Identify which cell holds the provided text, then report its (x, y) central coordinate. 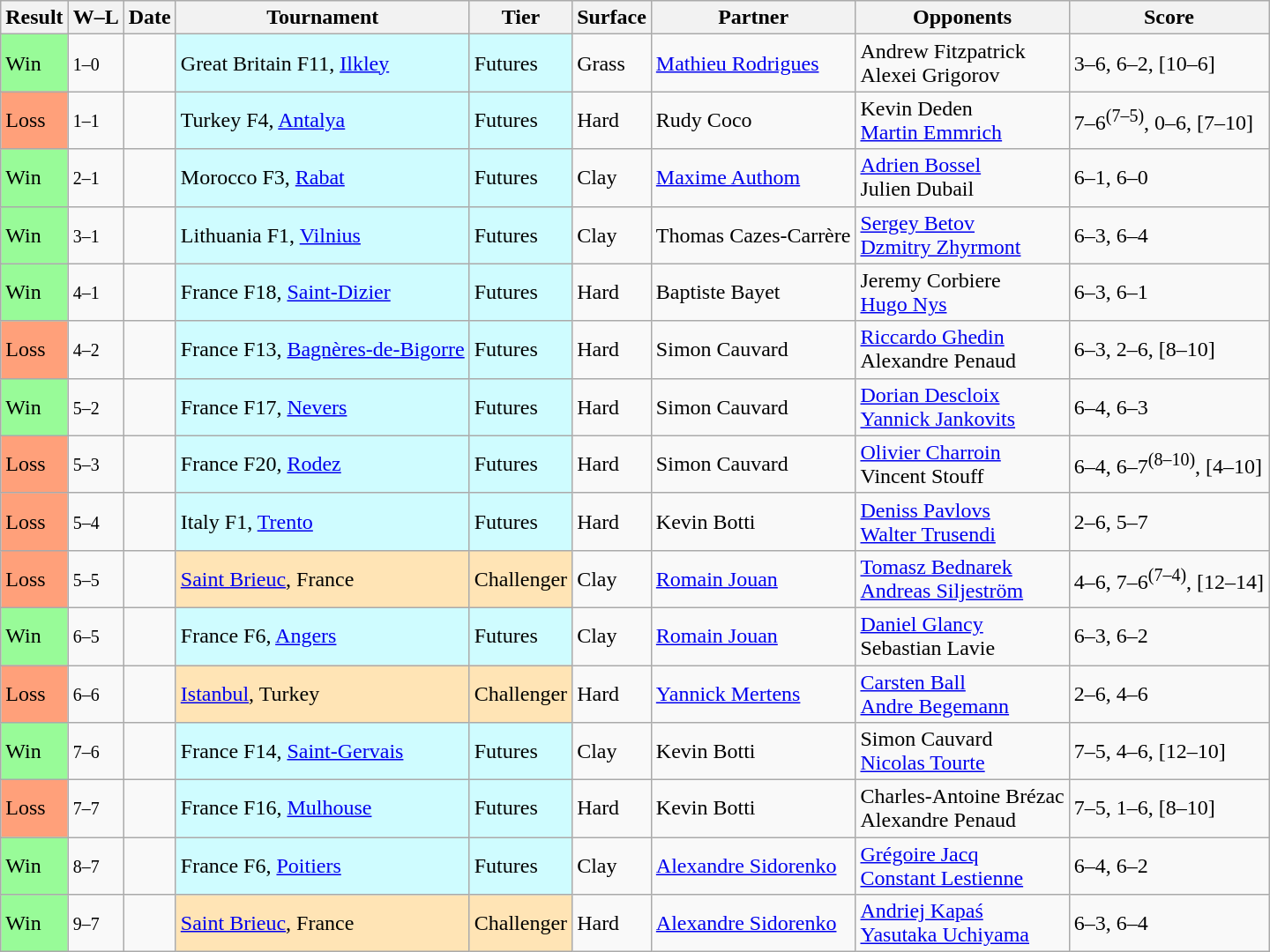
Simon Cauvard Nicolas Tourte (962, 751)
Istanbul, Turkey (323, 693)
France F14, Saint-Gervais (323, 751)
5–5 (95, 578)
Dorian Descloix Yannick Jankovits (962, 407)
7–7 (95, 809)
Date (150, 18)
Score (1169, 18)
3–1 (95, 234)
Daniel Glancy Sebastian Lavie (962, 636)
W–L (95, 18)
5–3 (95, 464)
Surface (612, 18)
Kevin Deden Martin Emmrich (962, 120)
Sergey Betov Dzmitry Zhyrmont (962, 234)
Grégoire Jacq Constant Lestienne (962, 866)
4–1 (95, 293)
France F16, Mulhouse (323, 809)
7–5, 4–6, [12–10] (1169, 751)
France F20, Rodez (323, 464)
2–6, 4–6 (1169, 693)
Adrien Bossel Julien Dubail (962, 178)
Maxime Authom (753, 178)
Tomasz Bednarek Andreas Siljeström (962, 578)
Deniss Pavlovs Walter Trusendi (962, 522)
Result (34, 18)
6–1, 6–0 (1169, 178)
France F13, Bagnères-de-Bigorre (323, 349)
Charles-Antoine Brézac Alexandre Penaud (962, 809)
5–2 (95, 407)
Thomas Cazes-Carrère (753, 234)
France F18, Saint-Dizier (323, 293)
Partner (753, 18)
France F17, Nevers (323, 407)
Riccardo Ghedin Alexandre Penaud (962, 349)
6–3, 6–2 (1169, 636)
6–6 (95, 693)
Tier (520, 18)
Yannick Mertens (753, 693)
Olivier Charroin Vincent Stouff (962, 464)
7–6 (95, 751)
6–4, 6–3 (1169, 407)
Great Britain F11, Ilkley (323, 63)
7–5, 1–6, [8–10] (1169, 809)
Turkey F4, Antalya (323, 120)
1–0 (95, 63)
France F6, Poitiers (323, 866)
3–6, 6–2, [10–6] (1169, 63)
9–7 (95, 924)
6–3, 6–1 (1169, 293)
Morocco F3, Rabat (323, 178)
Jeremy Corbiere Hugo Nys (962, 293)
Tournament (323, 18)
Andrew Fitzpatrick Alexei Grigorov (962, 63)
Italy F1, Trento (323, 522)
6–3, 2–6, [8–10] (1169, 349)
7–6(7–5), 0–6, [7–10] (1169, 120)
4–6, 7–6(7–4), [12–14] (1169, 578)
6–5 (95, 636)
Rudy Coco (753, 120)
Andriej Kapaś Yasutaka Uchiyama (962, 924)
Opponents (962, 18)
8–7 (95, 866)
2–1 (95, 178)
Lithuania F1, Vilnius (323, 234)
Grass (612, 63)
6–4, 6–7(8–10), [4–10] (1169, 464)
2–6, 5–7 (1169, 522)
6–4, 6–2 (1169, 866)
France F6, Angers (323, 636)
Mathieu Rodrigues (753, 63)
4–2 (95, 349)
5–4 (95, 522)
Carsten Ball Andre Begemann (962, 693)
1–1 (95, 120)
Baptiste Bayet (753, 293)
